Return [x, y] of the center of cell containing provided text 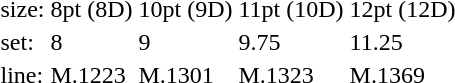
9 [186, 42]
9.75 [291, 42]
8 [92, 42]
